Determine the [x, y] coordinate at the center of the cell enclosing the given text.  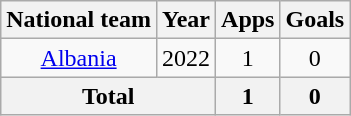
Total [108, 96]
2022 [186, 58]
Year [186, 20]
Goals [315, 20]
Albania [79, 58]
Apps [248, 20]
National team [79, 20]
